Search for the cell housing the specified text and yield its (X, Y) center coordinate. 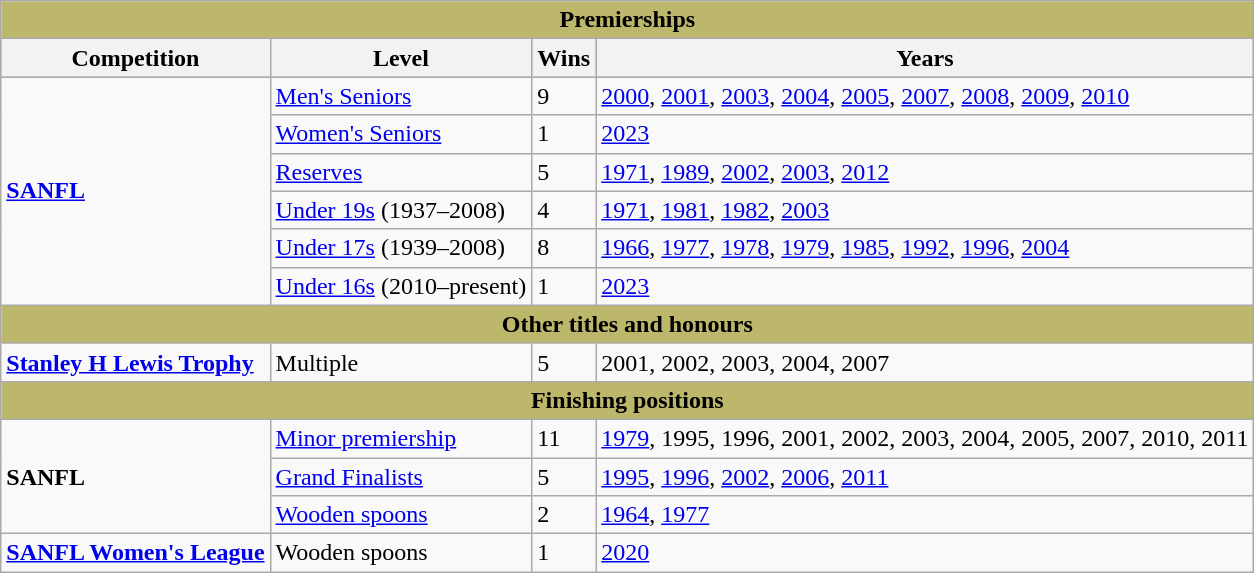
1971, 1989, 2002, 2003, 2012 (925, 172)
1979, 1995, 1996, 2001, 2002, 2003, 2004, 2005, 2007, 2010, 2011 (925, 438)
1971, 1981, 1982, 2003 (925, 210)
SANFL Women's League (136, 553)
Level (401, 58)
Multiple (401, 362)
Men's Seniors (401, 96)
Under 19s (1937–2008) (401, 210)
Women's Seniors (401, 134)
1966, 1977, 1978, 1979, 1985, 1992, 1996, 2004 (925, 248)
1964, 1977 (925, 515)
Stanley H Lewis Trophy (136, 362)
Under 17s (1939–2008) (401, 248)
Minor premiership (401, 438)
4 (564, 210)
2020 (925, 553)
2000, 2001, 2003, 2004, 2005, 2007, 2008, 2009, 2010 (925, 96)
Competition (136, 58)
Wins (564, 58)
Years (925, 58)
1995, 1996, 2002, 2006, 2011 (925, 477)
2001, 2002, 2003, 2004, 2007 (925, 362)
2 (564, 515)
11 (564, 438)
Grand Finalists (401, 477)
Premierships (628, 20)
Other titles and honours (628, 324)
Finishing positions (628, 400)
Reserves (401, 172)
8 (564, 248)
Under 16s (2010–present) (401, 286)
9 (564, 96)
